Return the [x, y] coordinate for the center point of the cell that contains the specified text.  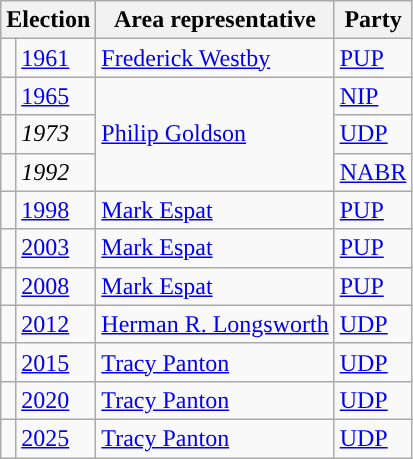
2020 [56, 400]
1965 [56, 96]
Party [373, 20]
Frederick Westby [215, 58]
2008 [56, 286]
1998 [56, 210]
2025 [56, 438]
1961 [56, 58]
Area representative [215, 20]
Election [48, 20]
1973 [56, 134]
2012 [56, 324]
Philip Goldson [215, 134]
2003 [56, 248]
NIP [373, 96]
2015 [56, 362]
1992 [56, 172]
NABR [373, 172]
Herman R. Longsworth [215, 324]
